Output the (x, y) coordinate of the center of the cell containing the given text.  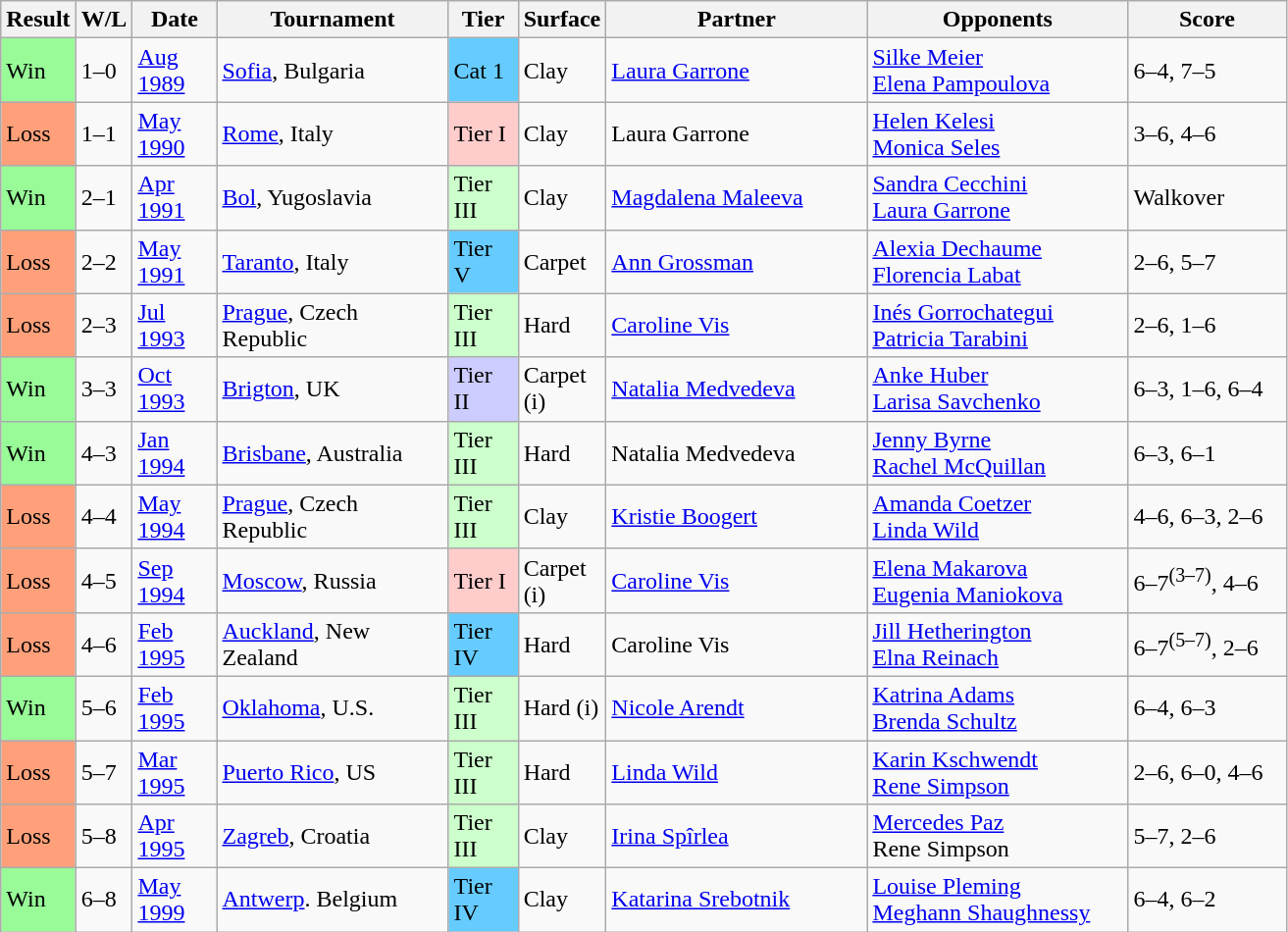
1–1 (104, 133)
Jenny Byrne Rachel McQuillan (998, 453)
4–3 (104, 453)
Ann Grossman (737, 261)
Irina Spîrlea (737, 836)
1–0 (104, 71)
3–6, 4–6 (1207, 133)
Surface (562, 20)
Louise Pleming Meghann Shaughnessy (998, 901)
Karin Kschwendt Rene Simpson (998, 771)
3–3 (104, 388)
4–6 (104, 644)
2–2 (104, 261)
May 1994 (175, 516)
Brigton, UK (333, 388)
Oct 1993 (175, 388)
4–4 (104, 516)
6–7(3–7), 4–6 (1207, 581)
4–6, 6–3, 2–6 (1207, 516)
Taranto, Italy (333, 261)
Katarina Srebotnik (737, 901)
Nicole Arendt (737, 708)
Walkover (1207, 198)
Sep 1994 (175, 581)
Mar 1995 (175, 771)
Tier (483, 20)
Score (1207, 20)
Puerto Rico, US (333, 771)
Rome, Italy (333, 133)
Sofia, Bulgaria (333, 71)
6–4, 6–2 (1207, 901)
May 1991 (175, 261)
Elena Makarova Eugenia Maniokova (998, 581)
Amanda Coetzer Linda Wild (998, 516)
Jul 1993 (175, 326)
4–5 (104, 581)
Tier II (483, 388)
Jill Hetherington Elna Reinach (998, 644)
Date (175, 20)
Bol, Yugoslavia (333, 198)
6–8 (104, 901)
Oklahoma, U.S. (333, 708)
Apr 1991 (175, 198)
6–3, 1–6, 6–4 (1207, 388)
Carpet (562, 261)
6–3, 6–1 (1207, 453)
6–4, 7–5 (1207, 71)
2–3 (104, 326)
Linda Wild (737, 771)
6–4, 6–3 (1207, 708)
Tournament (333, 20)
May 1999 (175, 901)
Partner (737, 20)
Antwerp. Belgium (333, 901)
Kristie Boogert (737, 516)
Tier V (483, 261)
Anke Huber Larisa Savchenko (998, 388)
2–6, 5–7 (1207, 261)
Helen Kelesi Monica Seles (998, 133)
W/L (104, 20)
Jan 1994 (175, 453)
Sandra Cecchini Laura Garrone (998, 198)
Auckland, New Zealand (333, 644)
5–6 (104, 708)
2–1 (104, 198)
Zagreb, Croatia (333, 836)
Moscow, Russia (333, 581)
5–7, 2–6 (1207, 836)
Cat 1 (483, 71)
Apr 1995 (175, 836)
Result (38, 20)
Alexia Dechaume Florencia Labat (998, 261)
2–6, 6–0, 4–6 (1207, 771)
5–8 (104, 836)
Inés Gorrochategui Patricia Tarabini (998, 326)
May 1990 (175, 133)
Katrina Adams Brenda Schultz (998, 708)
Opponents (998, 20)
Silke Meier Elena Pampoulova (998, 71)
Magdalena Maleeva (737, 198)
2–6, 1–6 (1207, 326)
Mercedes Paz Rene Simpson (998, 836)
6–7(5–7), 2–6 (1207, 644)
Brisbane, Australia (333, 453)
Aug 1989 (175, 71)
Hard (i) (562, 708)
5–7 (104, 771)
